Detect which cell encompasses the target text, then output its (x, y) center coordinate. 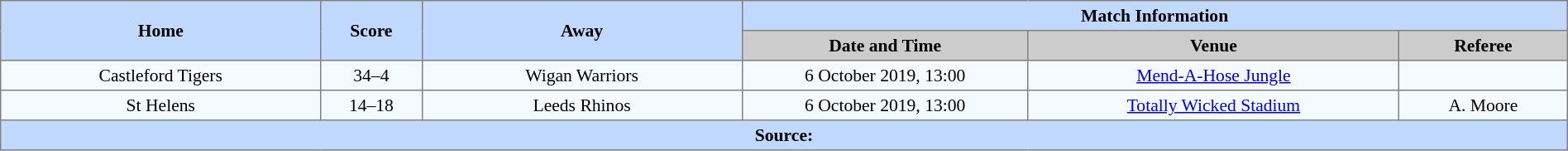
Home (160, 31)
Venue (1213, 46)
A. Moore (1483, 105)
St Helens (160, 105)
34–4 (371, 75)
14–18 (371, 105)
Away (582, 31)
Match Information (1154, 16)
Castleford Tigers (160, 75)
Referee (1483, 46)
Totally Wicked Stadium (1213, 105)
Leeds Rhinos (582, 105)
Date and Time (885, 46)
Source: (784, 135)
Score (371, 31)
Wigan Warriors (582, 75)
Mend-A-Hose Jungle (1213, 75)
